Output the (X, Y) coordinate of the center of the cell containing the given text.  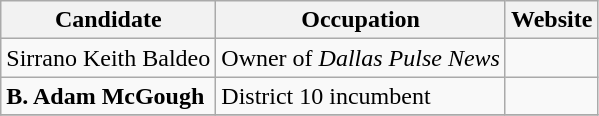
District 10 incumbent (361, 96)
Sirrano Keith Baldeo (108, 58)
Candidate (108, 20)
B. Adam McGough (108, 96)
Occupation (361, 20)
Owner of Dallas Pulse News (361, 58)
Website (551, 20)
